Find where the given text appears and provide that cell's center as [x, y] coordinate. 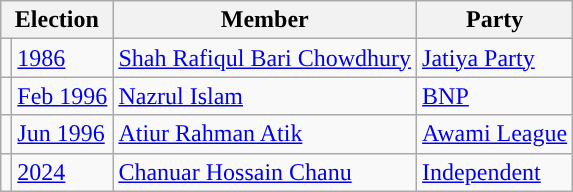
Independent [495, 172]
Party [495, 20]
Shah Rafiqul Bari Chowdhury [265, 58]
1986 [62, 58]
Member [265, 20]
Jatiya Party [495, 58]
Election [57, 20]
BNP [495, 96]
Jun 1996 [62, 134]
Feb 1996 [62, 96]
Chanuar Hossain Chanu [265, 172]
Awami League [495, 134]
Atiur Rahman Atik [265, 134]
2024 [62, 172]
Nazrul Islam [265, 96]
